Pinpoint the cell where the given text exists, returning its (X, Y) midpoint coordinate. 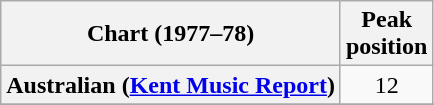
Chart (1977–78) (171, 34)
Peakposition (386, 34)
Australian (Kent Music Report) (171, 85)
12 (386, 85)
